Identify which cell holds the provided text, then report its (x, y) central coordinate. 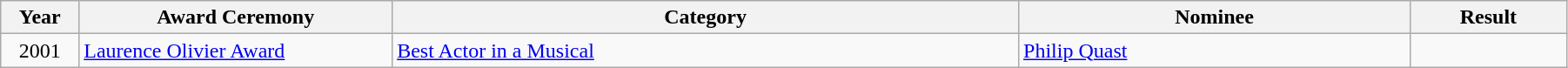
Laurence Olivier Award (236, 51)
Result (1488, 17)
Award Ceremony (236, 17)
Best Actor in a Musical (706, 51)
Philip Quast (1215, 51)
Category (706, 17)
Nominee (1215, 17)
Year (40, 17)
2001 (40, 51)
